Capture the cell that displays the provided text and extract its [X, Y] central coordinate. 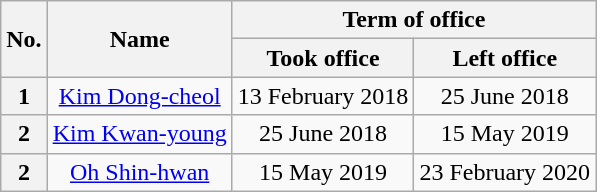
No. [24, 39]
Took office [323, 58]
Term of office [414, 20]
Kim Kwan-young [140, 134]
23 February 2020 [505, 172]
Name [140, 39]
13 February 2018 [323, 96]
Kim Dong-cheol [140, 96]
1 [24, 96]
Left office [505, 58]
Oh Shin-hwan [140, 172]
